For the text-containing cell, return its midpoint in [X, Y] coordinate format. 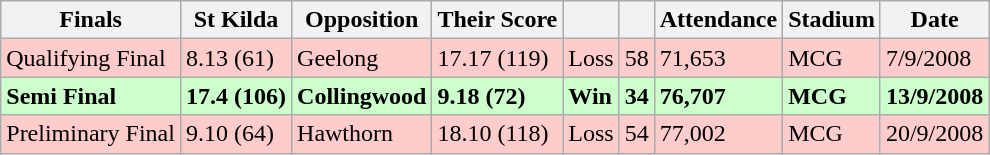
13/9/2008 [934, 96]
71,653 [718, 58]
Collingwood [362, 96]
18.10 (118) [498, 134]
8.13 (61) [236, 58]
Opposition [362, 20]
34 [636, 96]
Hawthorn [362, 134]
Semi Final [91, 96]
17.4 (106) [236, 96]
77,002 [718, 134]
Stadium [832, 20]
Date [934, 20]
Attendance [718, 20]
17.17 (119) [498, 58]
20/9/2008 [934, 134]
Finals [91, 20]
9.10 (64) [236, 134]
54 [636, 134]
Preliminary Final [91, 134]
Win [591, 96]
7/9/2008 [934, 58]
76,707 [718, 96]
9.18 (72) [498, 96]
St Kilda [236, 20]
58 [636, 58]
Their Score [498, 20]
Qualifying Final [91, 58]
Geelong [362, 58]
